Capture the cell that displays the provided text and extract its [X, Y] central coordinate. 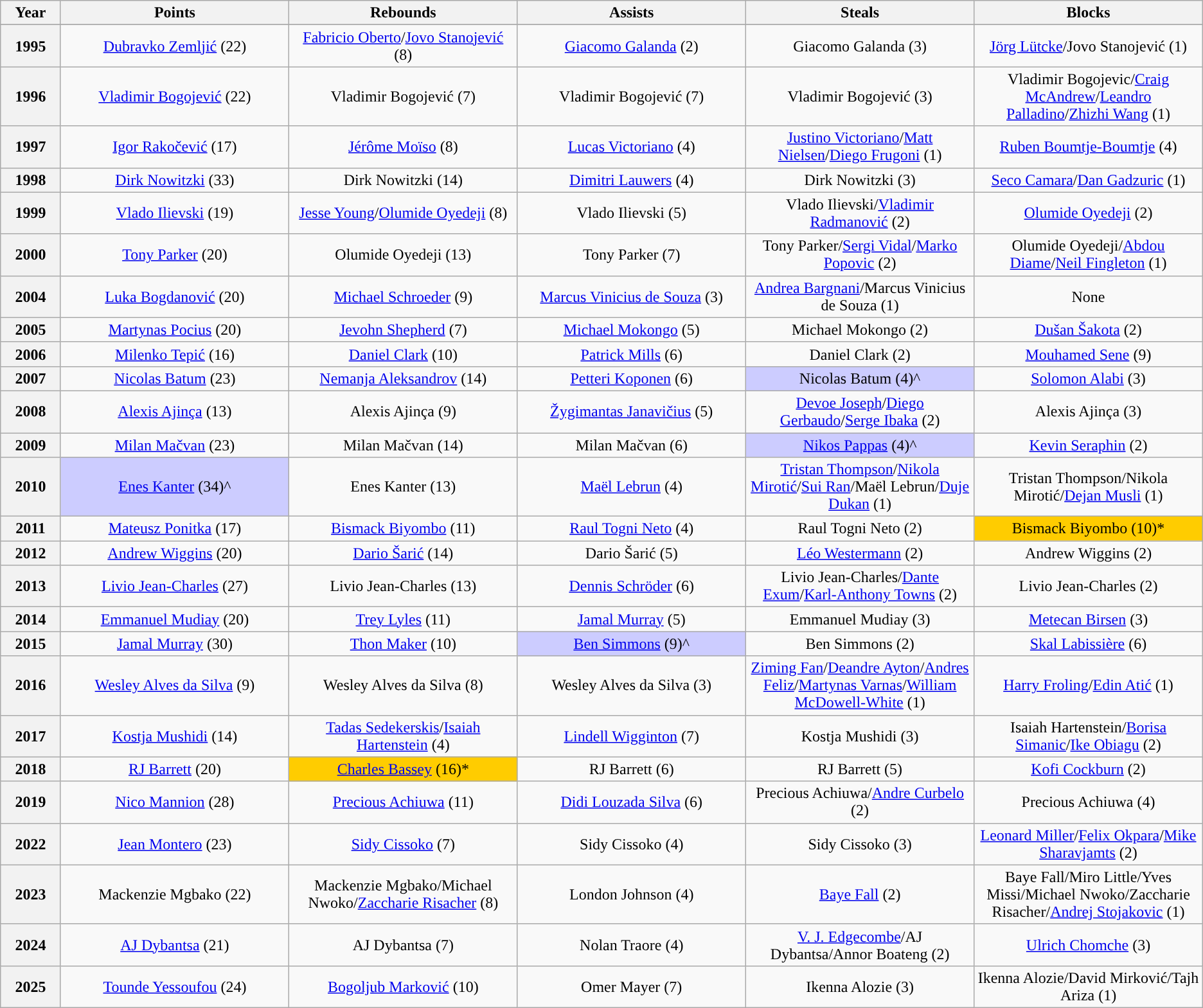
2008 [31, 411]
Livio Jean-Charles (2) [1089, 586]
Devoe Joseph/Diego Gerbaudo/Serge Ibaka (2) [860, 411]
Rebounds [404, 13]
Emmanuel Mudiay (3) [860, 619]
Milenko Tepić (16) [175, 354]
V. J. Edgecombe/AJ Dybantsa/Annor Boateng (2) [860, 944]
Vlado Ilievski (5) [631, 213]
Metecan Birsen (3) [1089, 619]
Fabricio Oberto/Jovo Stanojević (8) [404, 46]
2010 [31, 487]
Andrew Wiggins (20) [175, 553]
Sidy Cissoko (4) [631, 844]
Marcus Vinicius de Souza (3) [631, 297]
Jesse Young/Olumide Oyedeji (8) [404, 213]
1997 [31, 146]
Sidy Cissoko (7) [404, 844]
1995 [31, 46]
2012 [31, 553]
Giacomo Galanda (3) [860, 46]
Assists [631, 13]
Isaiah Hartenstein/Borisa Simanic/Ike Obiagu (2) [1089, 736]
Milan Mačvan (14) [404, 445]
None [1089, 297]
2013 [31, 586]
Tony Parker (20) [175, 254]
Ben Simmons (2) [860, 644]
Wesley Alves da Silva (8) [404, 685]
Michael Schroeder (9) [404, 297]
2023 [31, 894]
Jörg Lütcke/Jovo Stanojević (1) [1089, 46]
2024 [31, 944]
Dennis Schröder (6) [631, 586]
Tony Parker/Sergi Vidal/Marko Popovic (2) [860, 254]
Olumide Oyedeji (13) [404, 254]
Maël Lebrun (4) [631, 487]
Dubravko Zemljić (22) [175, 46]
Kofi Cockburn (2) [1089, 769]
2014 [31, 619]
Petteri Koponen (6) [631, 378]
2009 [31, 445]
2000 [31, 254]
Dirk Nowitzki (33) [175, 180]
Ikenna Alozie/David Mirković/Tajh Ariza (1) [1089, 987]
RJ Barrett (6) [631, 769]
Nicolas Batum (23) [175, 378]
Lindell Wigginton (7) [631, 736]
Precious Achiuwa/Andre Curbelo (2) [860, 802]
Ruben Boumtje-Boumtje (4) [1089, 146]
Ziming Fan/Deandre Ayton/Andres Feliz/Martynas Varnas/William McDowell-White (1) [860, 685]
Nolan Traore (4) [631, 944]
Michael Mokongo (5) [631, 330]
Igor Rakočević (17) [175, 146]
Justino Victoriano/Matt Nielsen/Diego Frugoni (1) [860, 146]
Alexis Ajinça (13) [175, 411]
Daniel Clark (10) [404, 354]
Steals [860, 13]
Points [175, 13]
Year [31, 13]
Léo Westermann (2) [860, 553]
AJ Dybantsa (21) [175, 944]
Dario Šarić (14) [404, 553]
Tony Parker (7) [631, 254]
Livio Jean-Charles (13) [404, 586]
Nicolas Batum (4)^ [860, 378]
Ben Simmons (9)^ [631, 644]
Kostja Mushidi (14) [175, 736]
Raul Togni Neto (4) [631, 529]
Olumide Oyedeji (2) [1089, 213]
Wesley Alves da Silva (3) [631, 685]
2018 [31, 769]
Vladimir Bogojević (22) [175, 96]
Giacomo Galanda (2) [631, 46]
Martynas Pocius (20) [175, 330]
Livio Jean-Charles (27) [175, 586]
Thon Maker (10) [404, 644]
Enes Kanter (13) [404, 487]
Dušan Šakota (2) [1089, 330]
Dimitri Lauwers (4) [631, 180]
Patrick Mills (6) [631, 354]
2005 [31, 330]
Kevin Seraphin (2) [1089, 445]
Milan Mačvan (23) [175, 445]
Žygimantas Janavičius (5) [631, 411]
Daniel Clark (2) [860, 354]
2007 [31, 378]
Andrea Bargnani/Marcus Vinicius de Souza (1) [860, 297]
Emmanuel Mudiay (20) [175, 619]
Vlado Ilievski/Vladimir Radmanović (2) [860, 213]
RJ Barrett (20) [175, 769]
Precious Achiuwa (11) [404, 802]
Seco Camara/Dan Gadzuric (1) [1089, 180]
Solomon Alabi (3) [1089, 378]
Jevohn Shepherd (7) [404, 330]
AJ Dybantsa (7) [404, 944]
Dirk Nowitzki (3) [860, 180]
2022 [31, 844]
Ikenna Alozie (3) [860, 987]
Nico Mannion (28) [175, 802]
Olumide Oyedeji/Abdou Diame/Neil Fingleton (1) [1089, 254]
Tristan Thompson/Nikola Mirotić/Sui Ran/Maël Lebrun/Duje Dukan (1) [860, 487]
Alexis Ajinça (3) [1089, 411]
Jamal Murray (30) [175, 644]
2016 [31, 685]
Trey Lyles (11) [404, 619]
Mackenzie Mgbako/Michael Nwoko/Zaccharie Risacher (8) [404, 894]
2011 [31, 529]
Milan Mačvan (6) [631, 445]
Jérôme Moïso (8) [404, 146]
Nikos Pappas (4)^ [860, 445]
Bismack Biyombo (11) [404, 529]
Tounde Yessoufou (24) [175, 987]
2019 [31, 802]
Bismack Biyombo (10)* [1089, 529]
Alexis Ajinça (9) [404, 411]
Michael Mokongo (2) [860, 330]
Tristan Thompson/Nikola Mirotić/Dejan Musli (1) [1089, 487]
Jamal Murray (5) [631, 619]
Baye Fall/Miro Little/Yves Missi/Michael Nwoko/Zaccharie Risacher/Andrej Stojakovic (1) [1089, 894]
Sidy Cissoko (3) [860, 844]
Vladimir Bogojević (3) [860, 96]
Kostja Mushidi (3) [860, 736]
Tadas Sedekerskis/Isaiah Hartenstein (4) [404, 736]
Vlado Ilievski (19) [175, 213]
1998 [31, 180]
Bogoljub Marković (10) [404, 987]
Wesley Alves da Silva (9) [175, 685]
2006 [31, 354]
Andrew Wiggins (2) [1089, 553]
Raul Togni Neto (2) [860, 529]
Leonard Miller/Felix Okpara/Mike Sharavjamts (2) [1089, 844]
Didi Louzada Silva (6) [631, 802]
Mateusz Ponitka (17) [175, 529]
Livio Jean-Charles/Dante Exum/Karl-Anthony Towns (2) [860, 586]
Lucas Victoriano (4) [631, 146]
2015 [31, 644]
1999 [31, 213]
Skal Labissière (6) [1089, 644]
Mackenzie Mgbako (22) [175, 894]
Luka Bogdanović (20) [175, 297]
2017 [31, 736]
Baye Fall (2) [860, 894]
Mouhamed Sene (9) [1089, 354]
Enes Kanter (34)^ [175, 487]
Ulrich Chomche (3) [1089, 944]
RJ Barrett (5) [860, 769]
Blocks [1089, 13]
Dirk Nowitzki (14) [404, 180]
2025 [31, 987]
1996 [31, 96]
Precious Achiuwa (4) [1089, 802]
Omer Mayer (7) [631, 987]
Charles Bassey (16)* [404, 769]
2004 [31, 297]
Dario Šarić (5) [631, 553]
London Johnson (4) [631, 894]
Nemanja Aleksandrov (14) [404, 378]
Jean Montero (23) [175, 844]
Vladimir Bogojevic/Craig McAndrew/Leandro Palladino/Zhizhi Wang (1) [1089, 96]
Harry Froling/Edin Atić (1) [1089, 685]
